Detect which cell encompasses the target text, then output its (x, y) center coordinate. 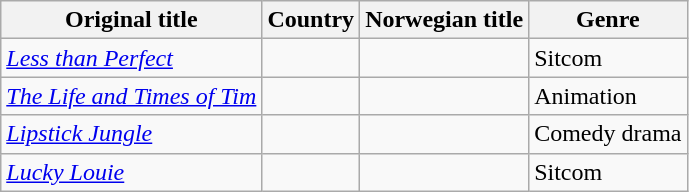
Country (311, 20)
The Life and Times of Tim (132, 96)
Comedy drama (608, 134)
Lipstick Jungle (132, 134)
Less than Perfect (132, 58)
Lucky Louie (132, 172)
Animation (608, 96)
Norwegian title (444, 20)
Original title (132, 20)
Genre (608, 20)
